Find where the given text appears and provide that cell's center as (x, y) coordinate. 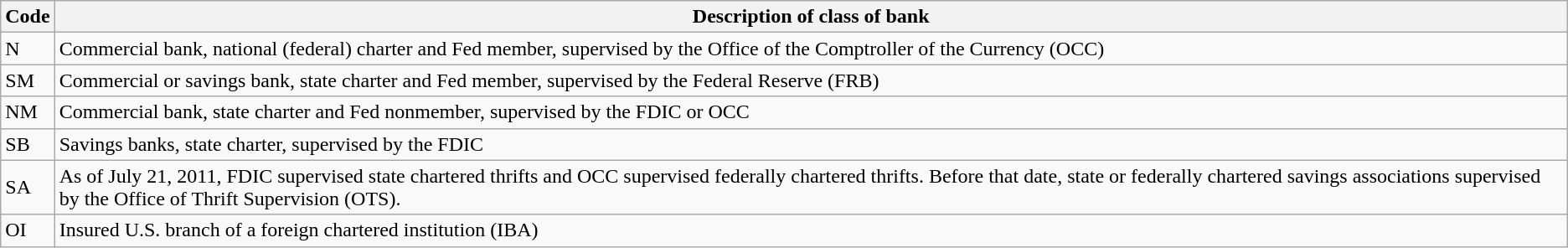
Code (28, 17)
Commercial or savings bank, state charter and Fed member, supervised by the Federal Reserve (FRB) (811, 80)
SB (28, 144)
SM (28, 80)
SA (28, 188)
Commercial bank, state charter and Fed nonmember, supervised by the FDIC or OCC (811, 112)
Savings banks, state charter, supervised by the FDIC (811, 144)
Insured U.S. branch of a foreign chartered institution (IBA) (811, 230)
Commercial bank, national (federal) charter and Fed member, supervised by the Office of the Comptroller of the Currency (OCC) (811, 49)
OI (28, 230)
N (28, 49)
NM (28, 112)
Description of class of bank (811, 17)
